Extract the [x, y] coordinate from the center of the cell holding the provided text.  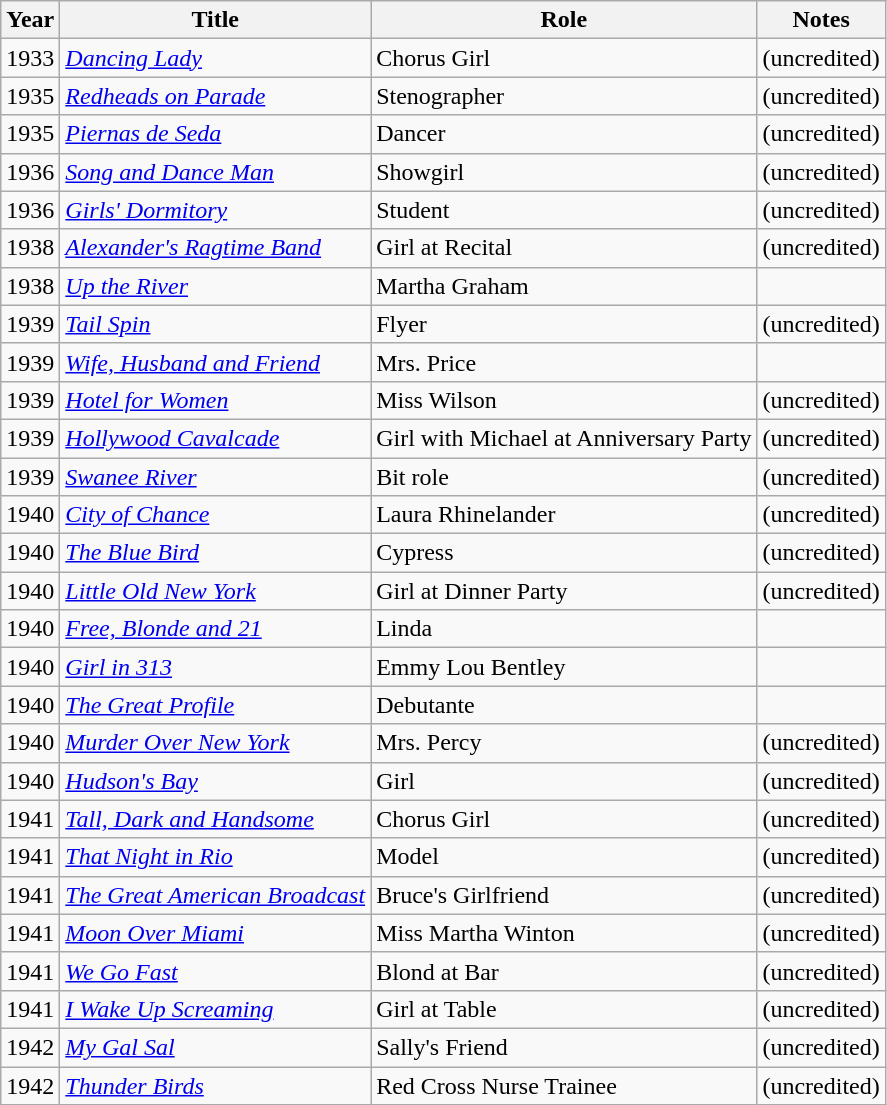
Girl at Recital [564, 248]
Tail Spin [216, 324]
Hollywood Cavalcade [216, 438]
Piernas de Seda [216, 134]
Girl in 313 [216, 667]
Year [30, 20]
Tall, Dark and Handsome [216, 819]
Moon Over Miami [216, 933]
Sally's Friend [564, 1047]
Martha Graham [564, 286]
Girl [564, 781]
Role [564, 20]
Stenographer [564, 96]
City of Chance [216, 515]
Girl at Table [564, 1009]
Student [564, 210]
The Great Profile [216, 705]
Red Cross Nurse Trainee [564, 1085]
Murder Over New York [216, 743]
The Blue Bird [216, 553]
Thunder Birds [216, 1085]
Linda [564, 629]
Swanee River [216, 477]
Model [564, 857]
Showgirl [564, 172]
Song and Dance Man [216, 172]
Girls' Dormitory [216, 210]
Bruce's Girlfriend [564, 895]
Little Old New York [216, 591]
Cypress [564, 553]
That Night in Rio [216, 857]
Mrs. Price [564, 362]
Mrs. Percy [564, 743]
Alexander's Ragtime Band [216, 248]
Notes [821, 20]
Miss Martha Winton [564, 933]
Debutante [564, 705]
Dancer [564, 134]
Dancing Lady [216, 58]
Free, Blonde and 21 [216, 629]
Girl with Michael at Anniversary Party [564, 438]
Flyer [564, 324]
Laura Rhinelander [564, 515]
We Go Fast [216, 971]
Emmy Lou Bentley [564, 667]
Up the River [216, 286]
Miss Wilson [564, 400]
Title [216, 20]
Blond at Bar [564, 971]
Bit role [564, 477]
The Great American Broadcast [216, 895]
1933 [30, 58]
Girl at Dinner Party [564, 591]
Redheads on Parade [216, 96]
Wife, Husband and Friend [216, 362]
I Wake Up Screaming [216, 1009]
Hotel for Women [216, 400]
Hudson's Bay [216, 781]
My Gal Sal [216, 1047]
